For the text-containing cell, return its midpoint in [x, y] coordinate format. 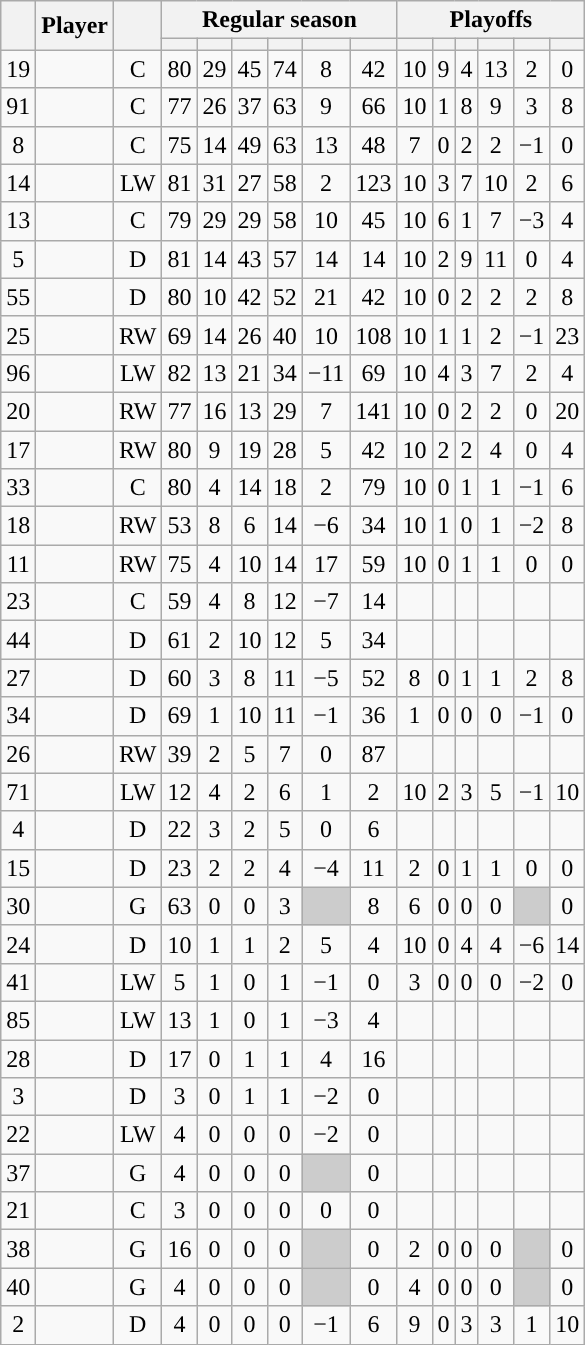
91 [18, 107]
−7 [326, 602]
108 [374, 335]
39 [180, 754]
61 [180, 640]
−4 [326, 868]
53 [180, 526]
49 [250, 145]
123 [374, 183]
41 [18, 982]
55 [18, 297]
31 [214, 183]
−5 [326, 678]
96 [18, 373]
48 [374, 145]
74 [284, 69]
43 [250, 259]
82 [180, 373]
71 [18, 792]
24 [18, 944]
30 [18, 906]
25 [18, 335]
87 [374, 754]
60 [180, 678]
15 [18, 868]
Player [75, 26]
85 [18, 1020]
36 [374, 716]
141 [374, 411]
−11 [326, 373]
44 [18, 640]
Regular season [280, 20]
38 [18, 1249]
Playoffs [491, 20]
66 [374, 107]
57 [284, 259]
33 [18, 488]
